Return the (X, Y) coordinate for the center point of the cell that contains the specified text.  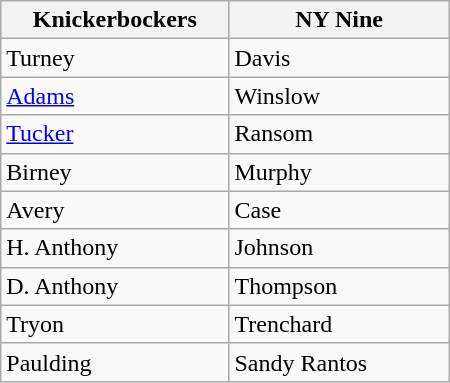
Ransom (339, 134)
Winslow (339, 96)
Knickerbockers (115, 20)
Sandy Rantos (339, 362)
Thompson (339, 286)
Birney (115, 172)
H. Anthony (115, 248)
Paulding (115, 362)
Murphy (339, 172)
Case (339, 210)
D. Anthony (115, 286)
Tucker (115, 134)
Adams (115, 96)
Avery (115, 210)
Trenchard (339, 324)
Davis (339, 58)
Johnson (339, 248)
NY Nine (339, 20)
Turney (115, 58)
Tryon (115, 324)
